Return (X, Y) of the center of cell containing provided text 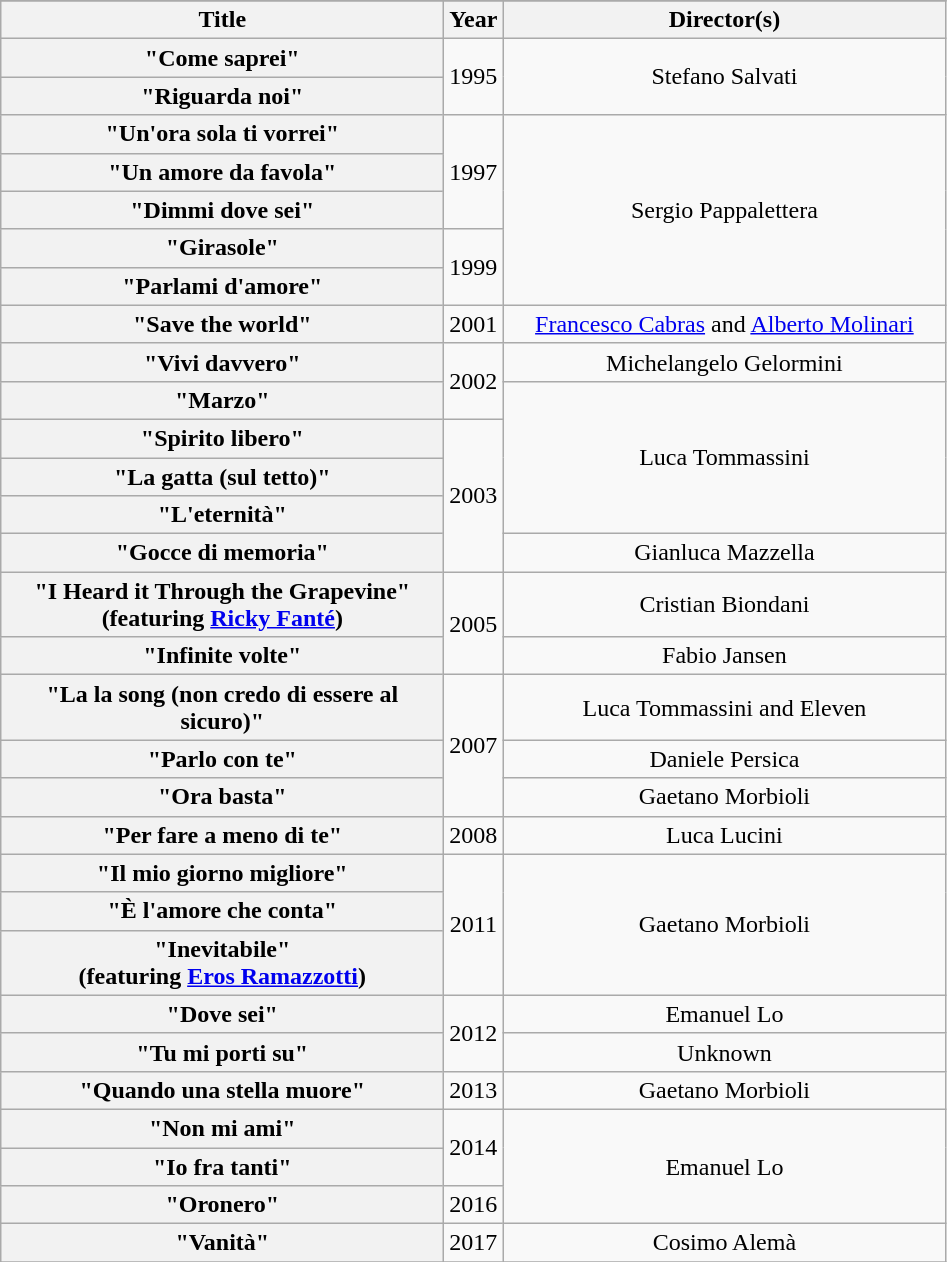
"Come saprei" (222, 58)
"Infinite volte" (222, 656)
"Vivi davvero" (222, 362)
Sergio Pappalettera (724, 210)
2012 (474, 1033)
Gianluca Mazzella (724, 553)
"Oronero" (222, 1205)
Luca Lucini (724, 835)
"Quando una stella muore" (222, 1090)
Director(s) (724, 20)
Cosimo Alemà (724, 1243)
2017 (474, 1243)
2007 (474, 746)
"Spirito libero" (222, 438)
Luca Tommassini and Eleven (724, 708)
"Vanità" (222, 1243)
"I Heard it Through the Grapevine"(featuring Ricky Fanté) (222, 604)
Francesco Cabras and Alberto Molinari (724, 324)
Year (474, 20)
"Dove sei" (222, 1014)
"Io fra tanti" (222, 1167)
Fabio Jansen (724, 656)
Unknown (724, 1052)
"Un'ora sola ti vorrei" (222, 134)
2011 (474, 924)
2005 (474, 624)
"La gatta (sul tetto)" (222, 477)
2013 (474, 1090)
1995 (474, 77)
"La la song (non credo di essere al sicuro)" (222, 708)
"Save the world" (222, 324)
"Parlo con te" (222, 759)
"Per fare a meno di te" (222, 835)
2003 (474, 495)
"Ora basta" (222, 797)
2002 (474, 381)
1997 (474, 172)
1999 (474, 267)
"Gocce di memoria" (222, 553)
"Dimmi dove sei" (222, 210)
Title (222, 20)
"Parlami d'amore" (222, 286)
"Un amore da favola" (222, 172)
Stefano Salvati (724, 77)
Michelangelo Gelormini (724, 362)
2014 (474, 1147)
Luca Tommassini (724, 457)
Daniele Persica (724, 759)
2016 (474, 1205)
"Girasole" (222, 248)
"Inevitabile"(featuring Eros Ramazzotti) (222, 962)
"Tu mi porti su" (222, 1052)
"Marzo" (222, 400)
2008 (474, 835)
Cristian Biondani (724, 604)
"Riguarda noi" (222, 96)
"Non mi ami" (222, 1128)
2001 (474, 324)
"L'eternità" (222, 515)
"È l'amore che conta" (222, 911)
"Il mio giorno migliore" (222, 873)
